Scan for the cell matching the given text and deliver its (x, y) coordinate at center. 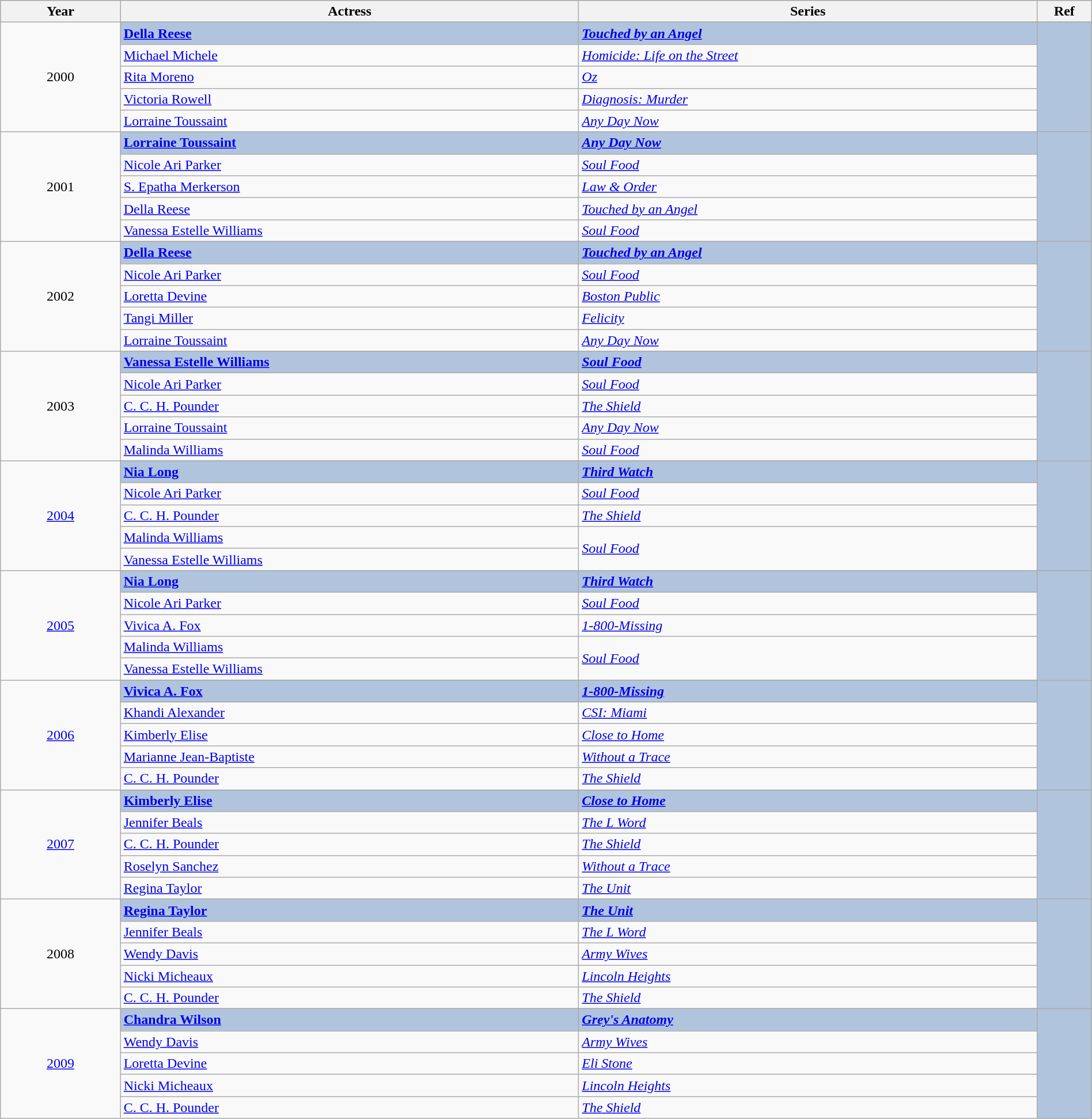
2005 (60, 625)
Eli Stone (808, 1064)
2006 (60, 735)
Rita Moreno (350, 77)
Year (60, 12)
2003 (60, 406)
Michael Michele (350, 55)
Boston Public (808, 297)
2008 (60, 954)
2009 (60, 1064)
S. Epatha Merkerson (350, 187)
CSI: Miami (808, 713)
Grey's Anatomy (808, 1020)
Actress (350, 12)
Law & Order (808, 187)
2007 (60, 844)
Marianne Jean-Baptiste (350, 757)
2002 (60, 296)
Chandra Wilson (350, 1020)
Felicity (808, 318)
Homicide: Life on the Street (808, 55)
2004 (60, 515)
Series (808, 12)
2001 (60, 187)
Tangi Miller (350, 318)
Victoria Rowell (350, 99)
Ref (1064, 12)
Diagnosis: Murder (808, 99)
2000 (60, 77)
Oz (808, 77)
Roselyn Sanchez (350, 866)
Khandi Alexander (350, 713)
